Return the [x, y] coordinate for the center point of the cell that contains the specified text.  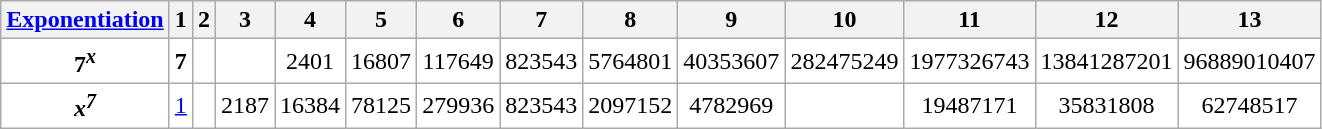
Exponentiation [86, 20]
78125 [382, 106]
1977326743 [970, 62]
4782969 [732, 106]
9 [732, 20]
7x [86, 62]
96889010407 [1250, 62]
8 [630, 20]
2401 [310, 62]
35831808 [1106, 106]
x7 [86, 106]
5 [382, 20]
19487171 [970, 106]
10 [844, 20]
40353607 [732, 62]
11 [970, 20]
2097152 [630, 106]
279936 [458, 106]
62748517 [1250, 106]
2 [204, 20]
3 [244, 20]
13841287201 [1106, 62]
13 [1250, 20]
16807 [382, 62]
12 [1106, 20]
2187 [244, 106]
5764801 [630, 62]
282475249 [844, 62]
6 [458, 20]
16384 [310, 106]
4 [310, 20]
117649 [458, 62]
